From the cell containing the given text, extract its center point as [x, y] coordinate. 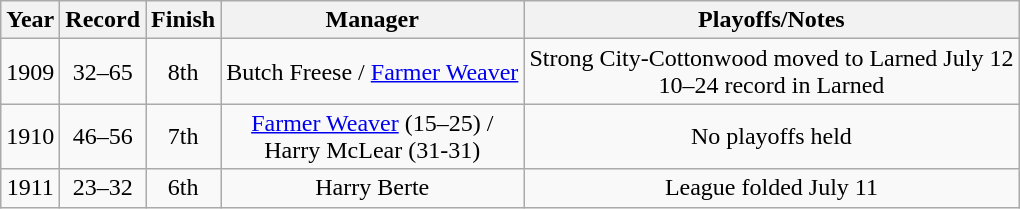
Record [103, 20]
1911 [30, 188]
League folded July 11 [772, 188]
No playoffs held [772, 136]
Butch Freese / Farmer Weaver [372, 72]
Harry Berte [372, 188]
Finish [184, 20]
Manager [372, 20]
1910 [30, 136]
23–32 [103, 188]
Farmer Weaver (15–25) / Harry McLear (31-31) [372, 136]
32–65 [103, 72]
6th [184, 188]
46–56 [103, 136]
7th [184, 136]
1909 [30, 72]
Year [30, 20]
Playoffs/Notes [772, 20]
8th [184, 72]
Strong City-Cottonwood moved to Larned July 1210–24 record in Larned [772, 72]
